Extract the [X, Y] coordinate from the center of the cell holding the provided text.  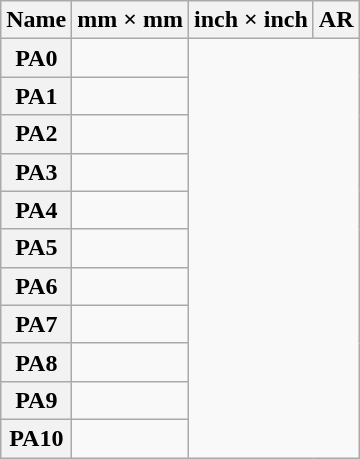
PA7 [36, 324]
PA2 [36, 134]
PA9 [36, 400]
AR [336, 20]
PA0 [36, 58]
inch × inch [252, 20]
PA6 [36, 286]
PA4 [36, 210]
mm × mm [130, 20]
PA8 [36, 362]
PA5 [36, 248]
Name [36, 20]
PA10 [36, 438]
PA3 [36, 172]
PA1 [36, 96]
